Find where the given text appears and provide that cell's center as [x, y] coordinate. 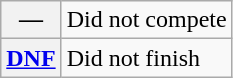
DNF [31, 58]
— [31, 20]
Did not finish [146, 58]
Did not compete [146, 20]
